Capture the cell that displays the provided text and extract its [X, Y] central coordinate. 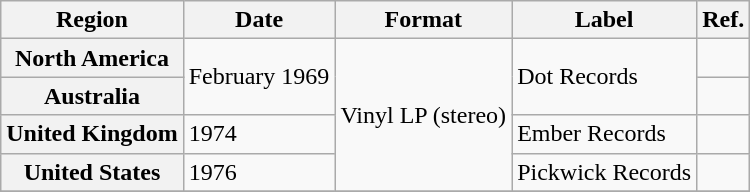
Region [92, 20]
United Kingdom [92, 134]
1976 [259, 172]
Australia [92, 96]
Ember Records [604, 134]
United States [92, 172]
1974 [259, 134]
Vinyl LP (stereo) [424, 115]
Date [259, 20]
North America [92, 58]
Pickwick Records [604, 172]
Label [604, 20]
February 1969 [259, 77]
Format [424, 20]
Dot Records [604, 77]
Ref. [724, 20]
